Detect which cell encompasses the target text, then output its (x, y) center coordinate. 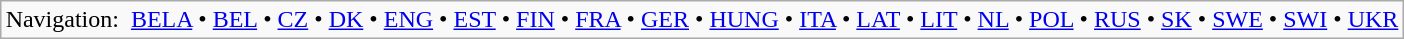
Navigation: BELA • BEL • CZ • DK • ENG • EST • FIN • FRA • GER • HUNG • ITA • LAT • LIT • NL • POL • RUS • SK • SWE • SWI • UKR (702, 20)
